Detect which cell encompasses the target text, then output its (x, y) center coordinate. 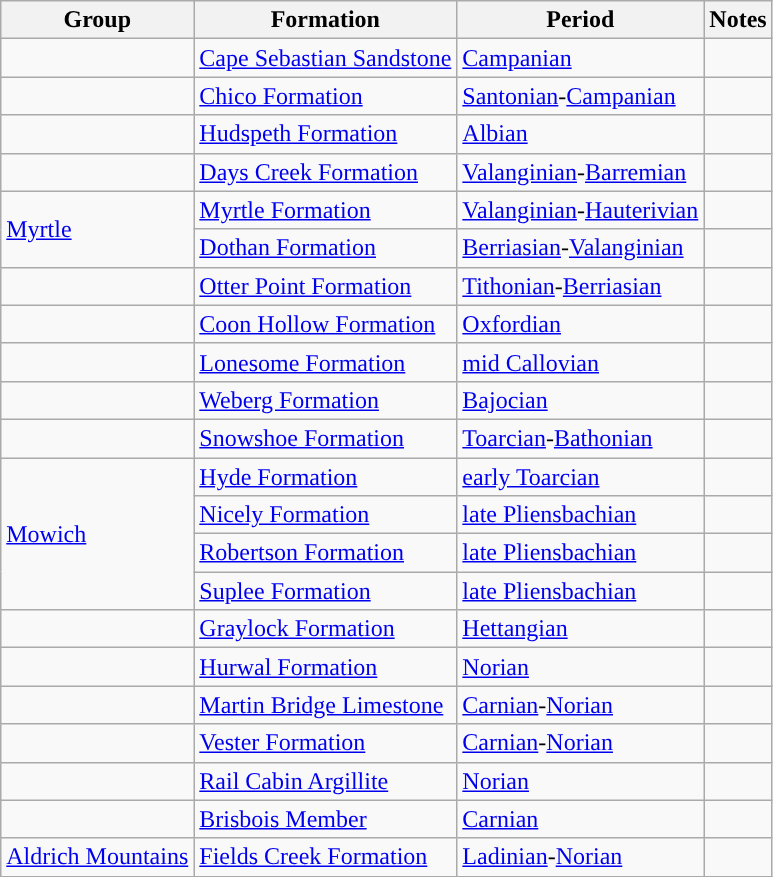
Chico Formation (326, 96)
Period (580, 20)
Suplee Formation (326, 591)
Tithonian-Berriasian (580, 286)
Vester Formation (326, 743)
Notes (738, 20)
Nicely Formation (326, 515)
Robertson Formation (326, 553)
Berriasian-Valanginian (580, 248)
Aldrich Mountains (98, 857)
Hudspeth Formation (326, 134)
Brisbois Member (326, 819)
Hurwal Formation (326, 667)
Albian (580, 134)
Lonesome Formation (326, 362)
Formation (326, 20)
Mowich (98, 534)
Hyde Formation (326, 477)
Ladinian-Norian (580, 857)
Otter Point Formation (326, 286)
Dothan Formation (326, 248)
Martin Bridge Limestone (326, 705)
Cape Sebastian Sandstone (326, 58)
Rail Cabin Argillite (326, 781)
Group (98, 20)
Weberg Formation (326, 400)
Myrtle (98, 229)
Valanginian-Barremian (580, 172)
Campanian (580, 58)
Snowshoe Formation (326, 438)
Carnian (580, 819)
Myrtle Formation (326, 210)
early Toarcian (580, 477)
Hettangian (580, 629)
Fields Creek Formation (326, 857)
Toarcian-Bathonian (580, 438)
Bajocian (580, 400)
mid Callovian (580, 362)
Days Creek Formation (326, 172)
Coon Hollow Formation (326, 324)
Santonian-Campanian (580, 96)
Oxfordian (580, 324)
Valanginian-Hauterivian (580, 210)
Graylock Formation (326, 629)
